Determine the [X, Y] coordinate at the center of the cell enclosing the given text.  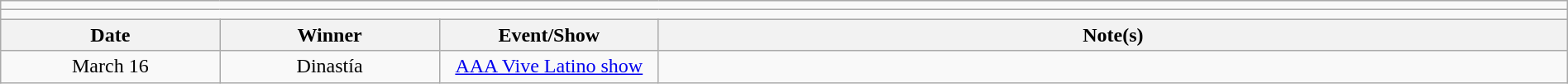
Dinastía [329, 67]
Note(s) [1113, 35]
Event/Show [549, 35]
March 16 [111, 67]
AAA Vive Latino show [549, 67]
Date [111, 35]
Winner [329, 35]
